Pinpoint the cell where the given text exists, returning its (x, y) midpoint coordinate. 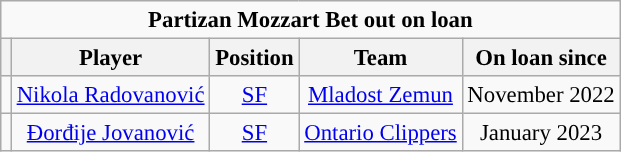
Partizan Mozzart Bet out on loan (310, 20)
Team (380, 58)
Ontario Clippers (380, 133)
Đorđije Jovanović (110, 133)
Mladost Zemun (380, 95)
On loan since (541, 58)
Position (254, 58)
Player (110, 58)
November 2022 (541, 95)
January 2023 (541, 133)
Nikola Radovanović (110, 95)
